Return the (x, y) coordinate for the center point of the cell that contains the specified text.  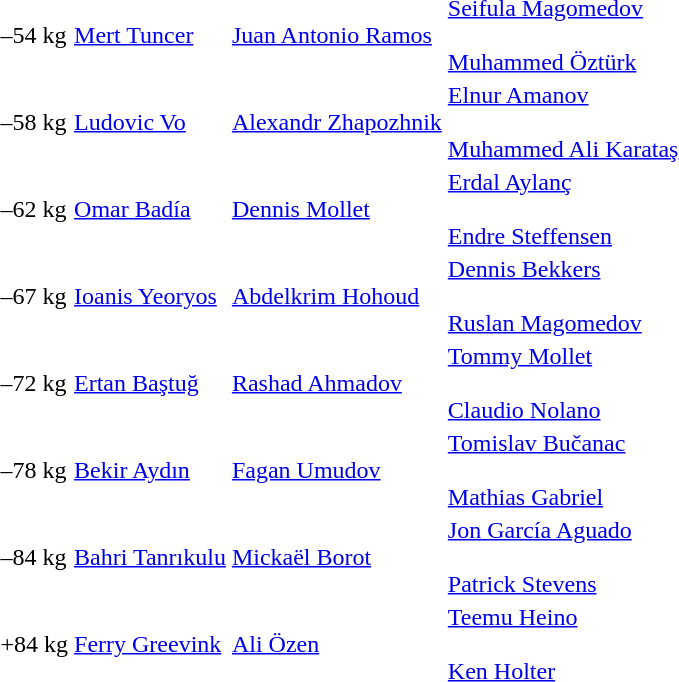
Rashad Ahmadov (336, 383)
Dennis Mollet (336, 209)
Fagan Umudov (336, 470)
Mickaël Borot (336, 557)
Ludovic Vo (150, 122)
Abdelkrim Hohoud (336, 296)
Bahri Tanrıkulu (150, 557)
Bekir Aydın (150, 470)
Ioanis Yeoryos (150, 296)
Omar Badía (150, 209)
Alexandr Zhapozhnik (336, 122)
Ertan Baştuğ (150, 383)
